Identify which cell holds the provided text, then report its [X, Y] central coordinate. 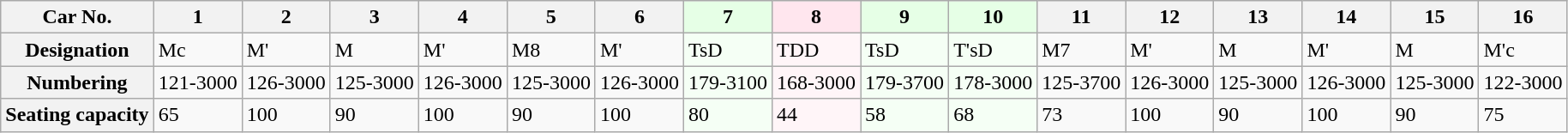
14 [1346, 17]
Car No. [77, 17]
68 [993, 115]
75 [1523, 115]
125-3700 [1082, 82]
4 [463, 17]
Mc [197, 50]
58 [905, 115]
2 [286, 17]
16 [1523, 17]
M8 [550, 50]
179-3700 [905, 82]
12 [1169, 17]
80 [727, 115]
1 [197, 17]
11 [1082, 17]
168-3000 [816, 82]
10 [993, 17]
44 [816, 115]
73 [1082, 115]
Designation [77, 50]
9 [905, 17]
T'sD [993, 50]
Seating capacity [77, 115]
Numbering [77, 82]
3 [374, 17]
121-3000 [197, 82]
13 [1259, 17]
8 [816, 17]
M'c [1523, 50]
TDD [816, 50]
178-3000 [993, 82]
65 [197, 115]
M7 [1082, 50]
7 [727, 17]
122-3000 [1523, 82]
15 [1435, 17]
6 [640, 17]
179-3100 [727, 82]
5 [550, 17]
